Extract the [X, Y] coordinate from the center of the cell holding the provided text.  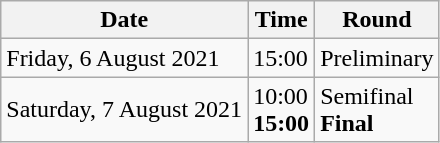
10:0015:00 [282, 110]
Preliminary [377, 58]
SemifinalFinal [377, 110]
15:00 [282, 58]
Date [124, 20]
Saturday, 7 August 2021 [124, 110]
Friday, 6 August 2021 [124, 58]
Round [377, 20]
Time [282, 20]
